Determine the [x, y] coordinate at the center of the cell enclosing the given text.  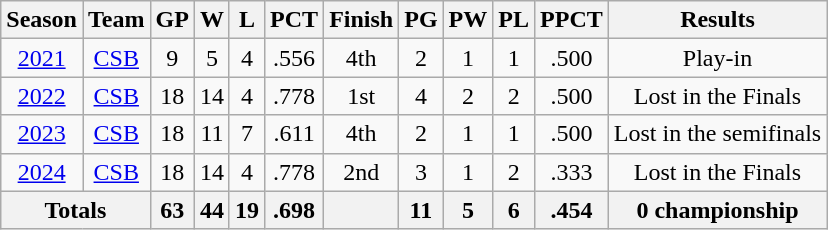
.454 [572, 210]
2021 [42, 58]
GP [172, 20]
PG [421, 20]
Play-in [717, 58]
.698 [294, 210]
0 championship [717, 210]
PCT [294, 20]
7 [246, 134]
Lost in the semifinals [717, 134]
Season [42, 20]
PPCT [572, 20]
W [212, 20]
2nd [362, 172]
.611 [294, 134]
44 [212, 210]
Totals [76, 210]
1st [362, 96]
Team [116, 20]
3 [421, 172]
PL [514, 20]
.556 [294, 58]
63 [172, 210]
6 [514, 210]
PW [468, 20]
2023 [42, 134]
9 [172, 58]
2022 [42, 96]
19 [246, 210]
Results [717, 20]
L [246, 20]
Finish [362, 20]
2024 [42, 172]
.333 [572, 172]
